Extract the (X, Y) coordinate from the center of the cell holding the provided text.  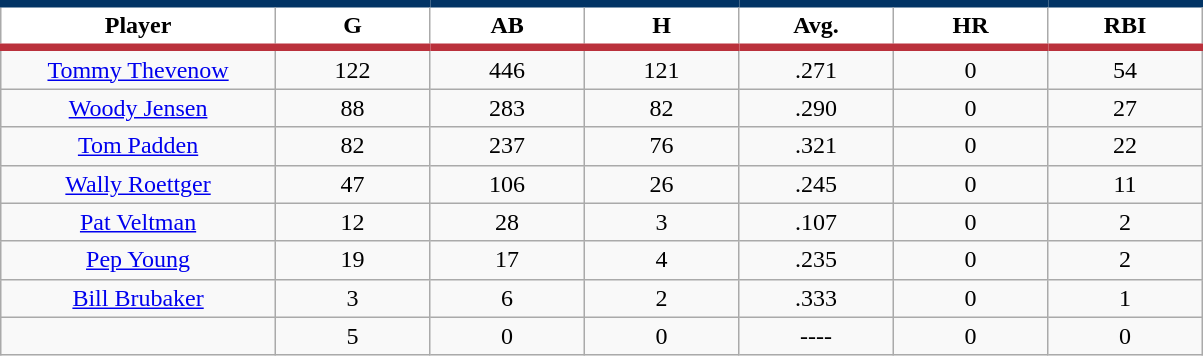
.290 (816, 108)
12 (352, 222)
Bill Brubaker (138, 298)
RBI (1126, 26)
Player (138, 26)
47 (352, 184)
88 (352, 108)
Woody Jensen (138, 108)
Tommy Thevenow (138, 68)
28 (507, 222)
G (352, 26)
.271 (816, 68)
.107 (816, 222)
17 (507, 260)
---- (816, 336)
446 (507, 68)
6 (507, 298)
11 (1126, 184)
121 (661, 68)
22 (1126, 146)
122 (352, 68)
5 (352, 336)
237 (507, 146)
.235 (816, 260)
Avg. (816, 26)
283 (507, 108)
HR (970, 26)
19 (352, 260)
Pep Young (138, 260)
27 (1126, 108)
106 (507, 184)
1 (1126, 298)
H (661, 26)
Wally Roettger (138, 184)
26 (661, 184)
AB (507, 26)
4 (661, 260)
Tom Padden (138, 146)
Pat Veltman (138, 222)
.321 (816, 146)
.245 (816, 184)
.333 (816, 298)
76 (661, 146)
54 (1126, 68)
